Provide the (X, Y) coordinate of the cell's center where the given text is located.  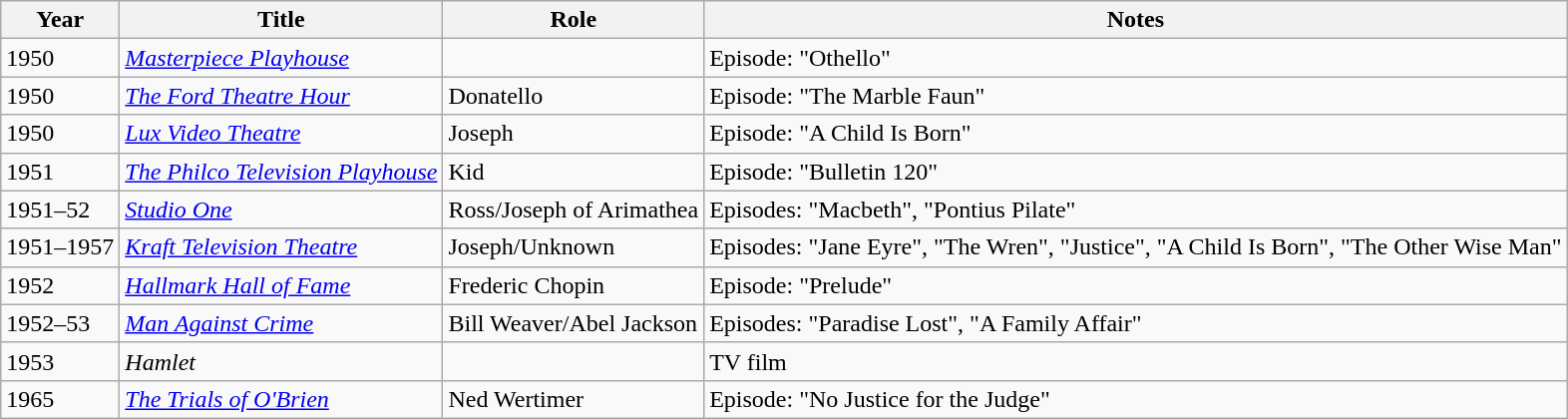
Episode: "A Child Is Born" (1135, 134)
Episode: "No Justice for the Judge" (1135, 399)
Man Against Crime (281, 323)
Kraft Television Theatre (281, 247)
Title (281, 20)
Hallmark Hall of Fame (281, 285)
The Philco Television Playhouse (281, 172)
Episode: "The Marble Faun" (1135, 96)
1951 (60, 172)
Ross/Joseph of Arimathea (574, 209)
Hamlet (281, 361)
Notes (1135, 20)
Masterpiece Playhouse (281, 58)
1953 (60, 361)
1952 (60, 285)
Studio One (281, 209)
The Trials of O'Brien (281, 399)
1951–52 (60, 209)
Episodes: "Paradise Lost", "A Family Affair" (1135, 323)
Episode: "Othello" (1135, 58)
Donatello (574, 96)
1951–1957 (60, 247)
1952–53 (60, 323)
Lux Video Theatre (281, 134)
1965 (60, 399)
Frederic Chopin (574, 285)
Joseph (574, 134)
Episode: "Prelude" (1135, 285)
Year (60, 20)
Joseph/Unknown (574, 247)
The Ford Theatre Hour (281, 96)
Episodes: "Jane Eyre", "The Wren", "Justice", "A Child Is Born", "The Other Wise Man" (1135, 247)
Ned Wertimer (574, 399)
Bill Weaver/Abel Jackson (574, 323)
TV film (1135, 361)
Kid (574, 172)
Episodes: "Macbeth", "Pontius Pilate" (1135, 209)
Episode: "Bulletin 120" (1135, 172)
Role (574, 20)
